From the cell containing the given text, extract its center point as [X, Y] coordinate. 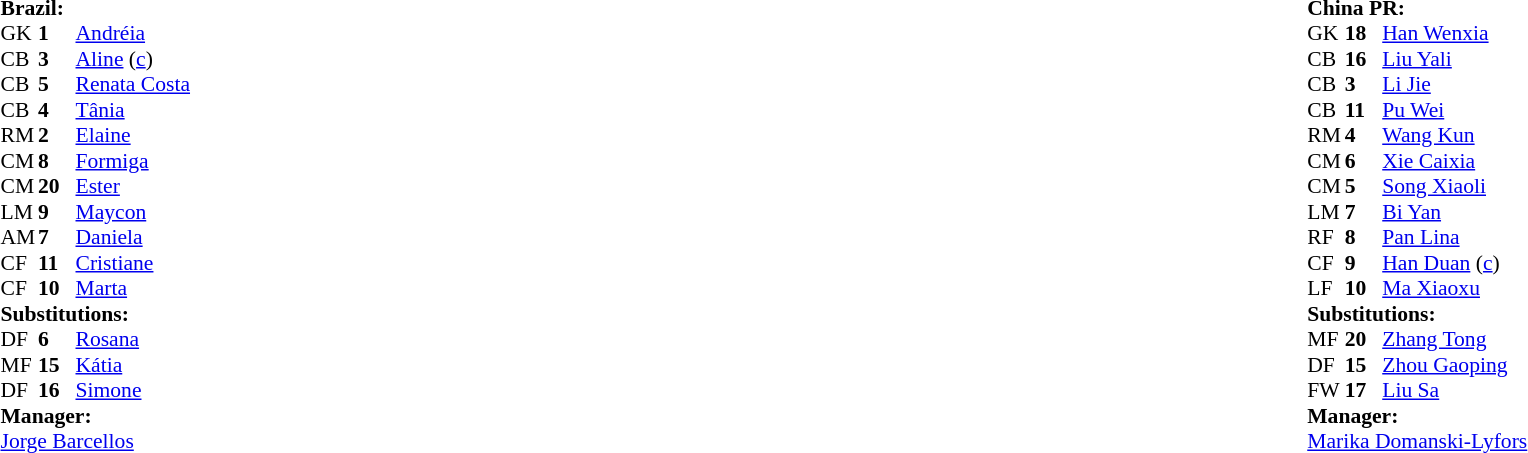
Kátia [134, 365]
Song Xiaoli [1454, 187]
Pu Wei [1454, 110]
Ester [134, 187]
Han Duan (c) [1454, 263]
Han Wenxia [1454, 33]
Zhang Tong [1454, 339]
Rosana [134, 339]
Simone [134, 391]
RF [1326, 237]
LF [1326, 289]
Pan Lina [1454, 237]
Renata Costa [134, 85]
Formiga [134, 161]
Aline (c) [134, 59]
17 [1364, 391]
Liu Sa [1454, 391]
Daniela [134, 237]
Cristiane [134, 263]
Andréia [134, 33]
Marta [134, 289]
Li Jie [1454, 85]
Zhou Gaoping [1454, 365]
Liu Yali [1454, 59]
2 [57, 135]
Xie Caixia [1454, 161]
1 [57, 33]
Ma Xiaoxu [1454, 289]
Wang Kun [1454, 135]
18 [1364, 33]
Maycon [134, 212]
Bi Yan [1454, 212]
AM [19, 237]
FW [1326, 391]
Elaine [134, 135]
Tânia [134, 110]
